Provide the (x, y) coordinate of the cell's center where the given text is located.  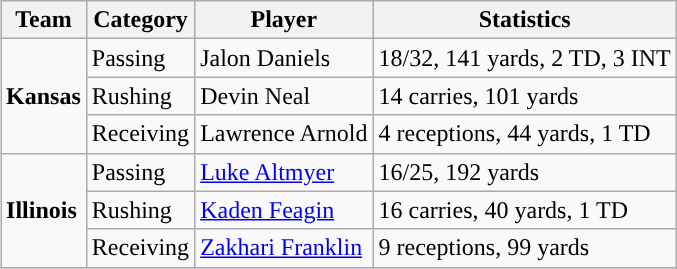
16 carries, 40 yards, 1 TD (524, 210)
Kaden Feagin (284, 210)
14 carries, 101 yards (524, 96)
Category (140, 20)
Jalon Daniels (284, 58)
Zakhari Franklin (284, 248)
Team (44, 20)
Statistics (524, 20)
Devin Neal (284, 96)
Illinois (44, 210)
Lawrence Arnold (284, 134)
Kansas (44, 96)
16/25, 192 yards (524, 172)
9 receptions, 99 yards (524, 248)
Luke Altmyer (284, 172)
4 receptions, 44 yards, 1 TD (524, 134)
18/32, 141 yards, 2 TD, 3 INT (524, 58)
Player (284, 20)
